Capture the cell that displays the provided text and extract its (X, Y) central coordinate. 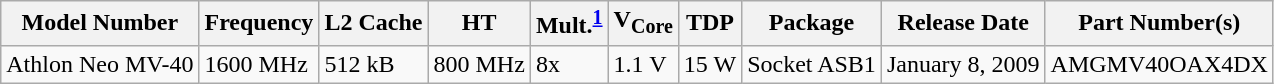
512 kB (374, 64)
TDP (710, 24)
15 W (710, 64)
1.1 V (643, 64)
Package (812, 24)
Model Number (100, 24)
Socket ASB1 (812, 64)
HT (479, 24)
Mult.1 (569, 24)
Part Number(s) (1159, 24)
L2 Cache (374, 24)
800 MHz (479, 64)
VCore (643, 24)
1600 MHz (259, 64)
Frequency (259, 24)
Athlon Neo MV-40 (100, 64)
AMGMV40OAX4DX (1159, 64)
January 8, 2009 (963, 64)
Release Date (963, 24)
8x (569, 64)
